Detect which cell encompasses the target text, then output its [x, y] center coordinate. 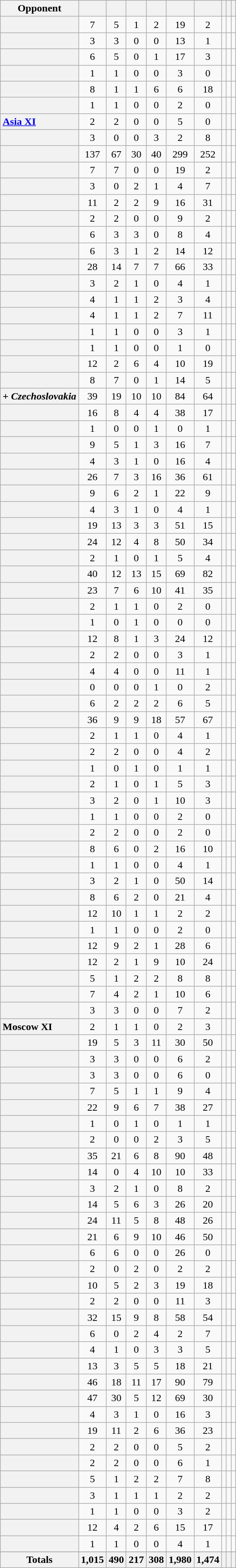
217 [136, 1560]
20 [208, 1204]
1,015 [93, 1560]
31 [208, 203]
252 [208, 154]
137 [93, 154]
27 [208, 1107]
82 [208, 574]
32 [93, 1317]
1,474 [208, 1560]
Asia XI [40, 121]
Opponent [40, 8]
1,980 [180, 1560]
64 [208, 396]
79 [208, 1382]
308 [156, 1560]
61 [208, 477]
39 [93, 396]
34 [208, 542]
66 [180, 267]
Totals [40, 1560]
51 [180, 526]
Moscow XI [40, 1027]
+ Czechoslovakia [40, 396]
57 [180, 720]
84 [180, 396]
47 [93, 1398]
54 [208, 1317]
41 [180, 590]
299 [180, 154]
58 [180, 1317]
490 [117, 1560]
